Extract the (X, Y) coordinate from the center of the cell holding the provided text.  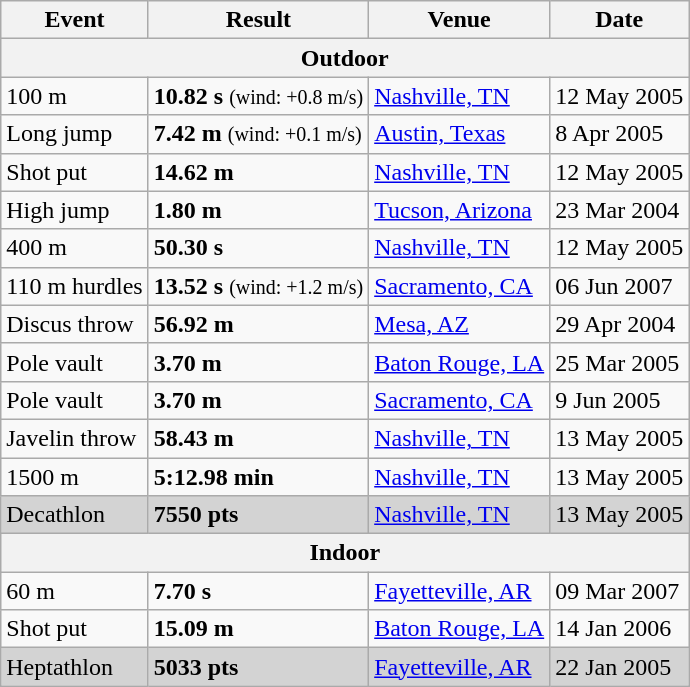
9 Jun 2005 (620, 400)
7.70 s (258, 591)
Long jump (74, 134)
09 Mar 2007 (620, 591)
10.82 s (wind: +0.8 m/s) (258, 96)
Event (74, 20)
60 m (74, 591)
100 m (74, 96)
Heptathlon (74, 667)
Date (620, 20)
Indoor (345, 553)
5033 pts (258, 667)
Decathlon (74, 515)
8 Apr 2005 (620, 134)
22 Jan 2005 (620, 667)
Result (258, 20)
7550 pts (258, 515)
14.62 m (258, 172)
Venue (460, 20)
7.42 m (wind: +0.1 m/s) (258, 134)
1500 m (74, 477)
Tucson, Arizona (460, 210)
110 m hurdles (74, 286)
1.80 m (258, 210)
Mesa, AZ (460, 324)
Discus throw (74, 324)
58.43 m (258, 438)
Javelin throw (74, 438)
25 Mar 2005 (620, 362)
56.92 m (258, 324)
Austin, Texas (460, 134)
06 Jun 2007 (620, 286)
5:12.98 min (258, 477)
Outdoor (345, 58)
High jump (74, 210)
23 Mar 2004 (620, 210)
14 Jan 2006 (620, 629)
400 m (74, 248)
50.30 s (258, 248)
13.52 s (wind: +1.2 m/s) (258, 286)
15.09 m (258, 629)
29 Apr 2004 (620, 324)
